Provide the [X, Y] coordinate of the cell's center where the given text is located.  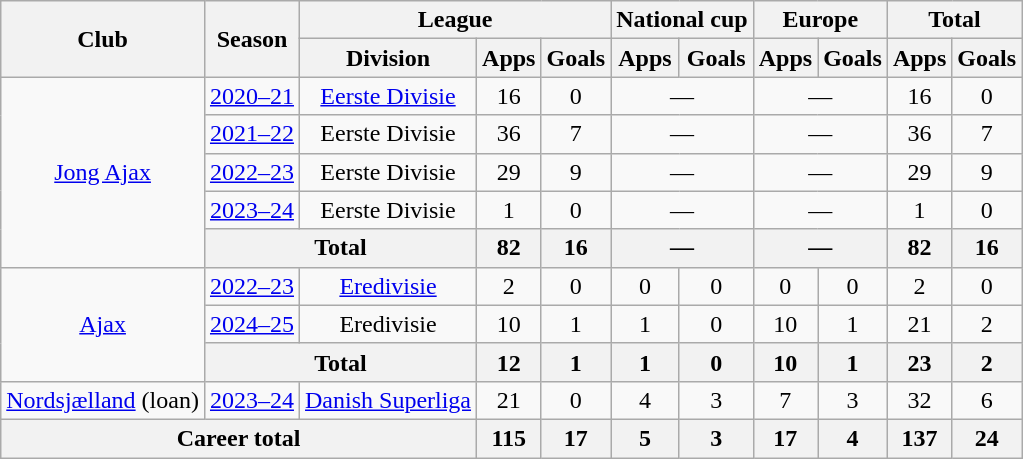
2020–21 [252, 96]
Division [388, 58]
5 [645, 438]
Danish Superliga [388, 400]
23 [919, 362]
Season [252, 39]
12 [509, 362]
Ajax [103, 324]
6 [987, 400]
32 [919, 400]
Nordsjælland (loan) [103, 400]
Jong Ajax [103, 172]
Career total [239, 438]
2024–25 [252, 324]
115 [509, 438]
Europe [820, 20]
2021–22 [252, 134]
National cup [682, 20]
Club [103, 39]
24 [987, 438]
137 [919, 438]
League [456, 20]
